From the cell containing the given text, extract its center point as [X, Y] coordinate. 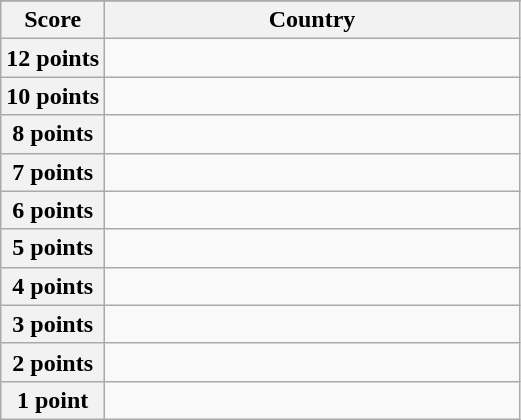
4 points [53, 286]
8 points [53, 134]
6 points [53, 210]
Country [312, 20]
1 point [53, 400]
Score [53, 20]
2 points [53, 362]
3 points [53, 324]
7 points [53, 172]
10 points [53, 96]
5 points [53, 248]
12 points [53, 58]
